Provide the [x, y] coordinate of the cell's center where the given text is located.  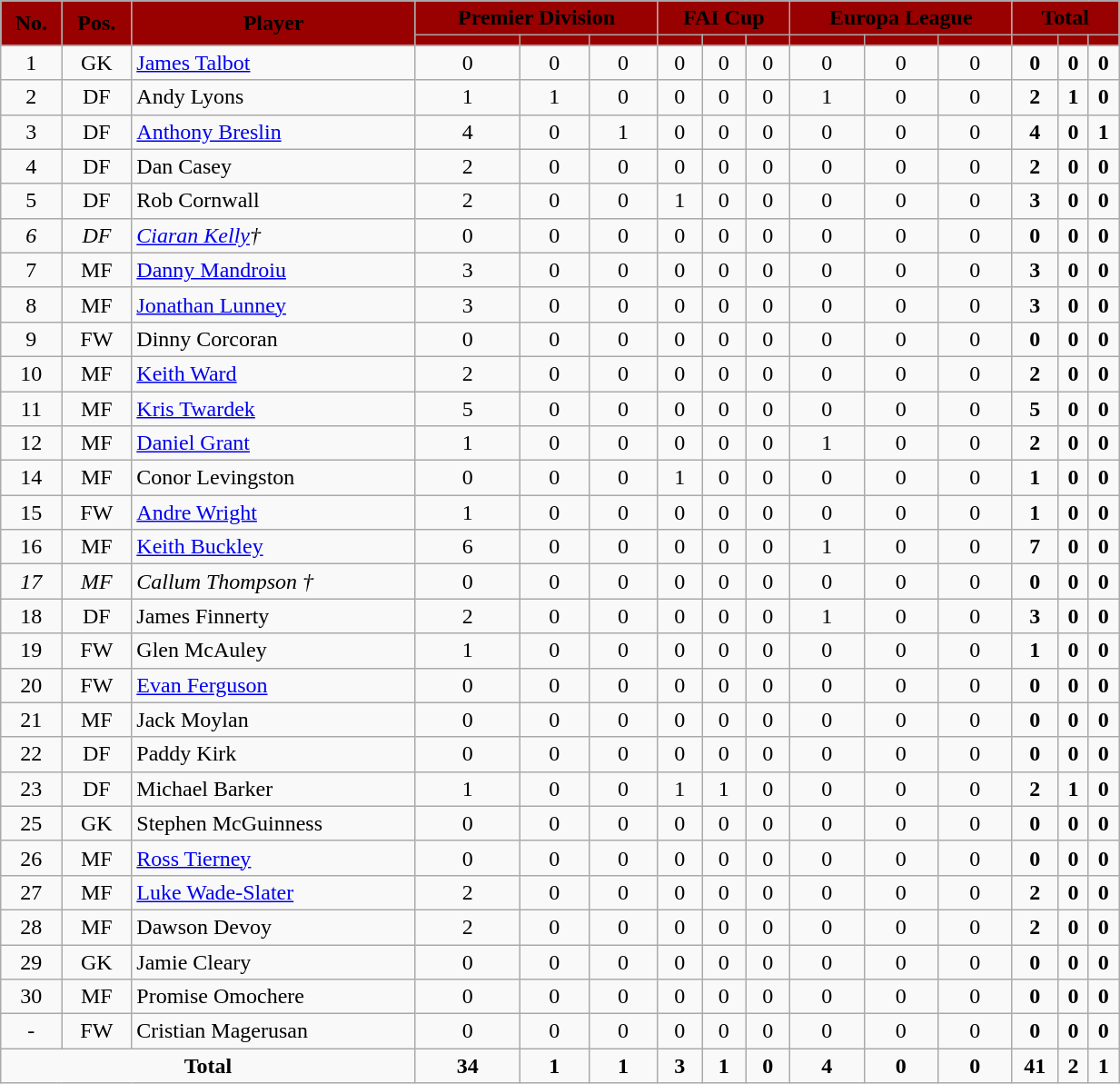
22 [31, 754]
11 [31, 408]
Kris Twardek [273, 408]
Andy Lyons [273, 97]
14 [31, 478]
8 [31, 304]
Promise Omochere [273, 997]
Jack Moylan [273, 720]
Callum Thompson † [273, 582]
Danny Mandroiu [273, 270]
Rob Cornwall [273, 201]
27 [31, 892]
28 [31, 927]
No. [31, 24]
Andre Wright [273, 512]
Dawson Devoy [273, 927]
Glen McAuley [273, 651]
29 [31, 962]
19 [31, 651]
23 [31, 789]
20 [31, 685]
Keith Buckley [273, 547]
Evan Ferguson [273, 685]
Ross Tierney [273, 858]
Ciaran Kelly† [273, 235]
Daniel Grant [273, 443]
Player [273, 24]
Jamie Cleary [273, 962]
26 [31, 858]
Stephen McGuinness [273, 823]
Jonathan Lunney [273, 304]
James Finnerty [273, 616]
FAI Cup [724, 18]
21 [31, 720]
12 [31, 443]
James Talbot [273, 63]
Europa League [901, 18]
Michael Barker [273, 789]
- [31, 1031]
10 [31, 373]
Dan Casey [273, 166]
15 [31, 512]
16 [31, 547]
Cristian Magerusan [273, 1031]
18 [31, 616]
Conor Levingston [273, 478]
41 [1036, 1066]
Dinny Corcoran [273, 339]
34 [467, 1066]
Anthony Breslin [273, 132]
Pos. [96, 24]
Paddy Kirk [273, 754]
17 [31, 582]
30 [31, 997]
9 [31, 339]
25 [31, 823]
Keith Ward [273, 373]
Premier Division [536, 18]
Luke Wade-Slater [273, 892]
